Output the (X, Y) coordinate of the center of the cell containing the given text.  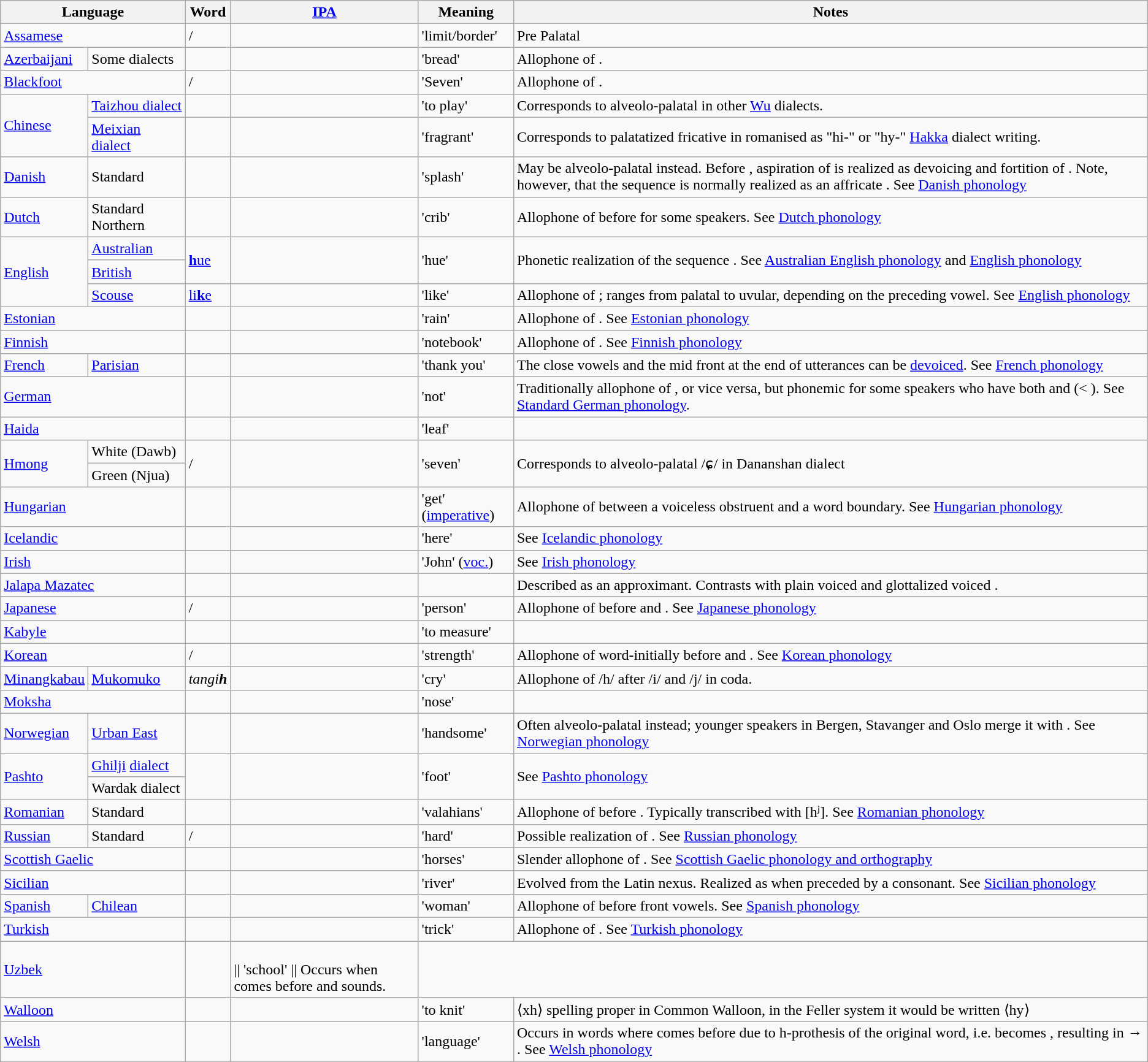
English (44, 272)
Finnish (93, 342)
like (208, 295)
Notes (830, 12)
Azerbaijani (44, 59)
'get' (imperative) (466, 506)
Haida (93, 429)
Green (Njua) (137, 475)
Korean (93, 655)
'trick' (466, 929)
Allophone of . See Turkish phonology (830, 929)
Parisian (137, 365)
'nose' (466, 701)
Allophone of before for some speakers. See Dutch phonology (830, 217)
Allophone of . See Finnish phonology (830, 342)
Traditionally allophone of , or vice versa, but phonemic for some speakers who have both and (< ). See Standard German phonology. (830, 397)
tangih (208, 678)
Norwegian (44, 733)
Language (93, 12)
Evolved from the Latin nexus. Realized as when preceded by a consonant. See Sicilian phonology (830, 882)
Walloon (93, 1010)
The close vowels and the mid front at the end of utterances can be devoiced. See French phonology (830, 365)
Romanian (44, 812)
Chilean (137, 906)
'rain' (466, 318)
'like' (466, 295)
Allophone of word-initially before and . See Korean phonology (830, 655)
IPA (324, 12)
German (93, 397)
'fragrant' (466, 137)
Occurs in words where comes before due to h-prothesis of the original word, i.e. becomes , resulting in → . See Welsh phonology (830, 1041)
Some dialects (137, 59)
'to measure' (466, 632)
'to play' (466, 105)
Wardak dialect (137, 789)
Word (208, 12)
Scouse (137, 295)
'notebook' (466, 342)
Meixian dialect (137, 137)
Corresponds to alveolo-palatal /ɕ/ in Dananshan dialect (830, 464)
Danish (44, 177)
Dutch (44, 217)
Blackfoot (93, 82)
Pre Palatal (830, 36)
Meaning (466, 12)
'woman' (466, 906)
Slender allophone of . See Scottish Gaelic phonology and orthography (830, 859)
Urban East (137, 733)
Allophone of between a voiceless obstruent and a word boundary. See Hungarian phonology (830, 506)
Chinese (44, 125)
Allophone of before . Typically transcribed with [hʲ]. See Romanian phonology (830, 812)
British (137, 272)
Icelandic (93, 538)
'strength' (466, 655)
See Icelandic phonology (830, 538)
'river' (466, 882)
White (Dawb) (137, 452)
Allophone of before and . See Japanese phonology (830, 608)
Scottish Gaelic (93, 859)
'to knit' (466, 1010)
'bread' (466, 59)
Estonian (93, 318)
Corresponds to alveolo-palatal in other Wu dialects. (830, 105)
French (44, 365)
Often alveolo-palatal instead; younger speakers in Bergen, Stavanger and Oslo merge it with . See Norwegian phonology (830, 733)
'cry' (466, 678)
Hungarian (93, 506)
'valahians' (466, 812)
Standard Northern (137, 217)
'handsome' (466, 733)
Described as an approximant. Contrasts with plain voiced and glottalized voiced . (830, 585)
Welsh (93, 1041)
'limit/border' (466, 36)
'crib' (466, 217)
Taizhou dialect (137, 105)
Japanese (93, 608)
'not' (466, 397)
Mukomuko (137, 678)
Spanish (44, 906)
'here' (466, 538)
Allophone of before front vowels. See Spanish phonology (830, 906)
'foot' (466, 776)
Hmong (44, 464)
See Pashto phonology (830, 776)
'leaf' (466, 429)
Allophone of . See Estonian phonology (830, 318)
'hue' (466, 260)
'language' (466, 1041)
|| 'school' || Occurs when comes before and sounds. (324, 969)
Ghilji dialect (137, 765)
Assamese (93, 36)
Uzbek (93, 969)
Australian (137, 248)
Russian (44, 836)
'seven' (466, 464)
Turkish (93, 929)
Phonetic realization of the sequence . See Australian English phonology and English phonology (830, 260)
Irish (93, 562)
Corresponds to palatatized fricative in romanised as "hi-" or "hy-" Hakka dialect writing. (830, 137)
Kabyle (93, 632)
See Irish phonology (830, 562)
'John' (voc.) (466, 562)
Jalapa Mazatec (93, 585)
Possible realization of . See Russian phonology (830, 836)
'Seven' (466, 82)
'splash' (466, 177)
'person' (466, 608)
⟨xh⟩ spelling proper in Common Walloon, in the Feller system it would be written ⟨hy⟩ (830, 1010)
hue (208, 260)
Allophone of /h/ after /i/ and /j/ in coda. (830, 678)
Allophone of ; ranges from palatal to uvular, depending on the preceding vowel. See English phonology (830, 295)
Pashto (44, 776)
'horses' (466, 859)
'thank you' (466, 365)
'hard' (466, 836)
Moksha (93, 701)
Minangkabau (44, 678)
Sicilian (93, 882)
